Return the (x, y) coordinate for the center point of the cell that contains the specified text.  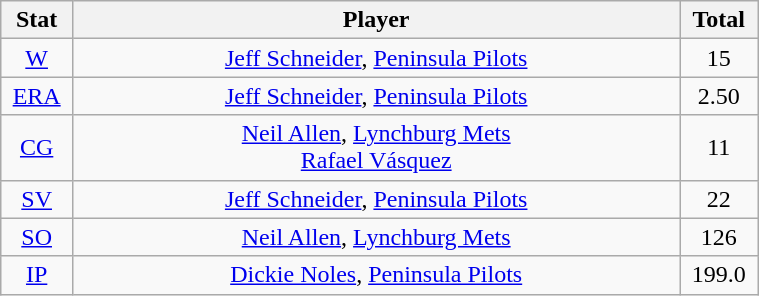
SO (37, 237)
Player (376, 20)
Dickie Noles, Peninsula Pilots (376, 275)
22 (719, 199)
Total (719, 20)
Stat (37, 20)
ERA (37, 96)
SV (37, 199)
Neil Allen, Lynchburg Mets Rafael Vásquez (376, 148)
IP (37, 275)
126 (719, 237)
2.50 (719, 96)
W (37, 58)
Neil Allen, Lynchburg Mets (376, 237)
11 (719, 148)
15 (719, 58)
CG (37, 148)
199.0 (719, 275)
